Scan for the cell matching the given text and deliver its [x, y] coordinate at center. 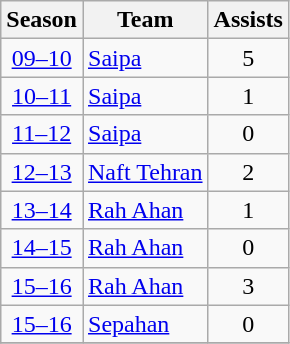
Assists [248, 20]
3 [248, 286]
14–15 [42, 248]
13–14 [42, 210]
11–12 [42, 134]
Sepahan [145, 324]
09–10 [42, 58]
5 [248, 58]
Season [42, 20]
10–11 [42, 96]
Naft Tehran [145, 172]
Team [145, 20]
12–13 [42, 172]
2 [248, 172]
